For the text-containing cell, return its midpoint in (X, Y) coordinate format. 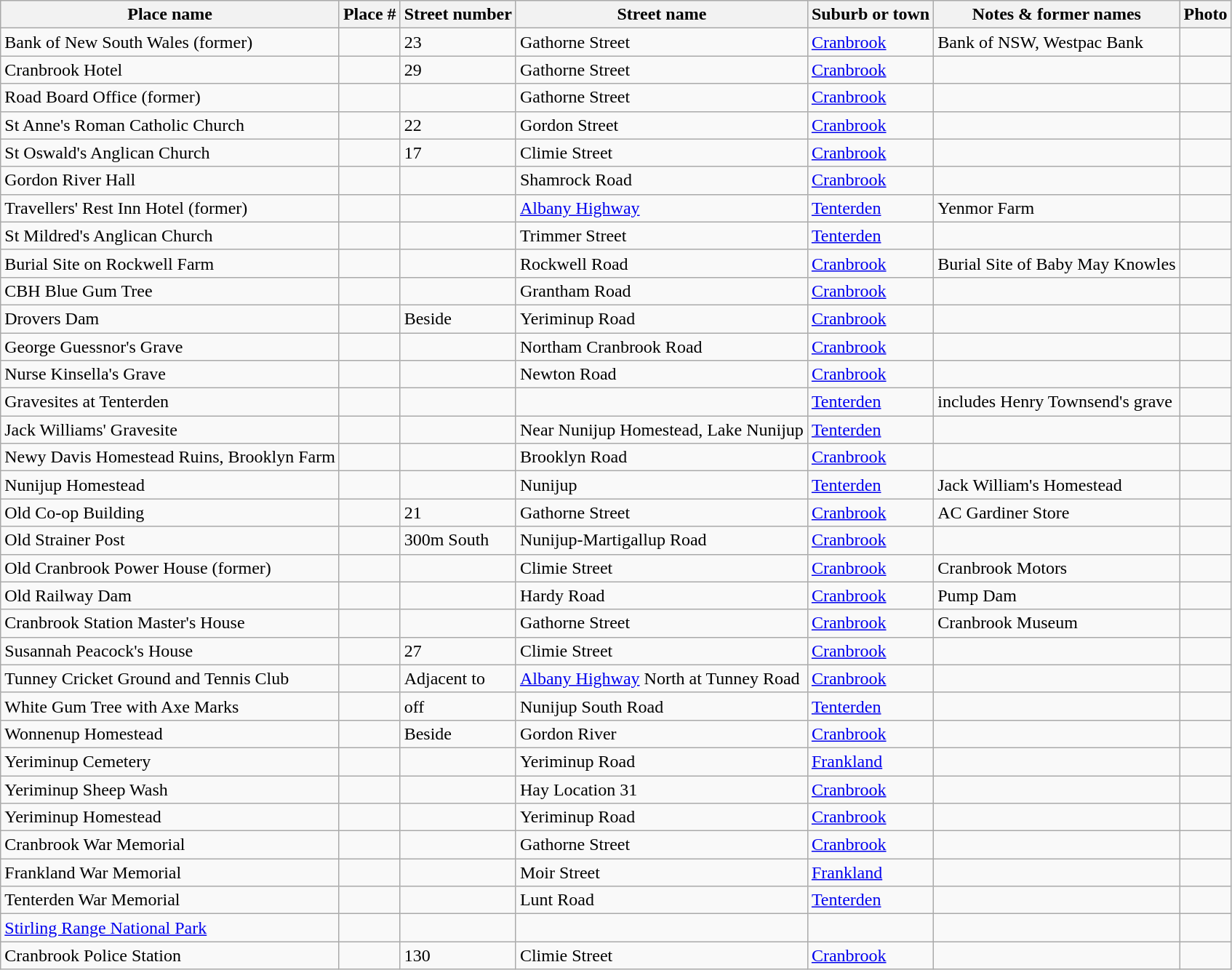
Nurse Kinsella's Grave (170, 374)
Nunijup (662, 485)
Grantham Road (662, 291)
Wonnenup Homestead (170, 734)
Frankland War Memorial (170, 873)
Drovers Dam (170, 318)
St Anne's Roman Catholic Church (170, 125)
AC Gardiner Store (1057, 513)
Cranbrook Museum (1057, 623)
Tenterden War Memorial (170, 900)
Suburb or town (870, 15)
Gordon River Hall (170, 180)
Place # (369, 15)
29 (458, 70)
Old Cranbrook Power House (former) (170, 568)
Hay Location 31 (662, 789)
23 (458, 42)
Susannah Peacock's House (170, 651)
Gordon River (662, 734)
Tunney Cricket Ground and Tennis Club (170, 678)
Bank of NSW, Westpac Bank (1057, 42)
CBH Blue Gum Tree (170, 291)
Nunijup South Road (662, 706)
Cranbrook Station Master's House (170, 623)
27 (458, 651)
Place name (170, 15)
White Gum Tree with Axe Marks (170, 706)
Road Board Office (former) (170, 97)
17 (458, 153)
Yeriminup Sheep Wash (170, 789)
Albany Highway North at Tunney Road (662, 678)
Trimmer Street (662, 236)
Notes & former names (1057, 15)
Stirling Range National Park (170, 928)
Cranbrook Hotel (170, 70)
Newy Davis Homestead Ruins, Brooklyn Farm (170, 457)
Cranbrook Police Station (170, 955)
Lunt Road (662, 900)
Gravesites at Tenterden (170, 402)
Yeriminup Cemetery (170, 761)
Gordon Street (662, 125)
Pump Dam (1057, 596)
Newton Road (662, 374)
Cranbrook Motors (1057, 568)
21 (458, 513)
Rockwell Road (662, 263)
includes Henry Townsend's grave (1057, 402)
Photo (1206, 15)
Old Co-op Building (170, 513)
Street number (458, 15)
Yenmor Farm (1057, 208)
Near Nunijup Homestead, Lake Nunijup (662, 430)
Nunijup-Martigallup Road (662, 540)
Northam Cranbrook Road (662, 347)
off (458, 706)
Moir Street (662, 873)
Hardy Road (662, 596)
Nunijup Homestead (170, 485)
Adjacent to (458, 678)
Jack William's Homestead (1057, 485)
Cranbrook War Memorial (170, 845)
130 (458, 955)
Street name (662, 15)
22 (458, 125)
Yeriminup Homestead (170, 817)
St Oswald's Anglican Church (170, 153)
St Mildred's Anglican Church (170, 236)
Jack Williams' Gravesite (170, 430)
George Guessnor's Grave (170, 347)
Travellers' Rest Inn Hotel (former) (170, 208)
Burial Site of Baby May Knowles (1057, 263)
Old Railway Dam (170, 596)
Old Strainer Post (170, 540)
300m South (458, 540)
Burial Site on Rockwell Farm (170, 263)
Albany Highway (662, 208)
Bank of New South Wales (former) (170, 42)
Brooklyn Road (662, 457)
Shamrock Road (662, 180)
